Locate the cell with the specified text and output its [X, Y] center coordinate. 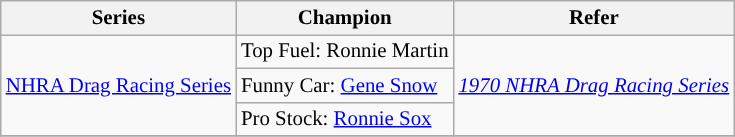
Series [118, 18]
Funny Car: Gene Snow [345, 85]
Champion [345, 18]
NHRA Drag Racing Series [118, 85]
Refer [594, 18]
Pro Stock: Ronnie Sox [345, 119]
1970 NHRA Drag Racing Series [594, 85]
Top Fuel: Ronnie Martin [345, 51]
